Locate the cell with the specified text and output its (x, y) center coordinate. 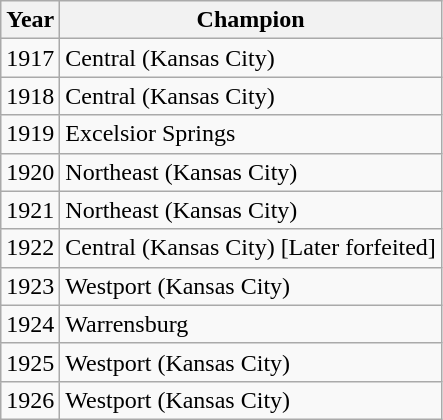
1925 (30, 362)
1923 (30, 286)
1924 (30, 324)
1917 (30, 58)
1926 (30, 400)
1919 (30, 134)
1918 (30, 96)
Warrensburg (251, 324)
1922 (30, 248)
1920 (30, 172)
1921 (30, 210)
Excelsior Springs (251, 134)
Champion (251, 20)
Central (Kansas City) [Later forfeited] (251, 248)
Year (30, 20)
